Output the [x, y] coordinate of the center of the cell containing the given text.  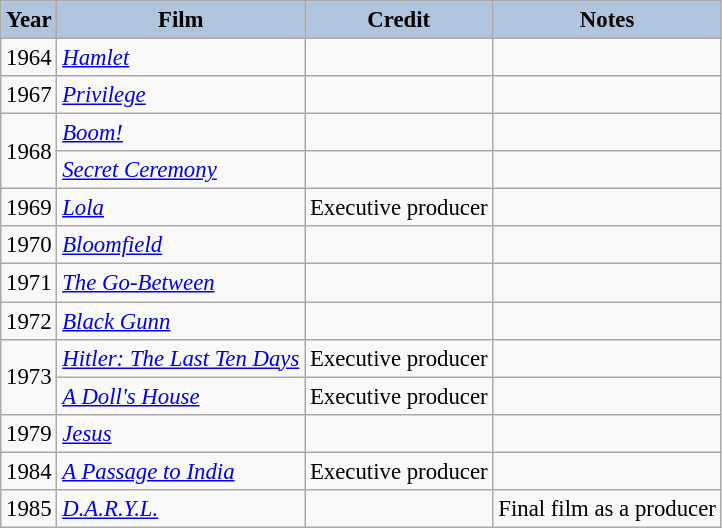
Final film as a producer [607, 509]
Secret Ceremony [181, 170]
Jesus [181, 433]
Privilege [181, 95]
1970 [29, 245]
1967 [29, 95]
D.A.R.Y.L. [181, 509]
The Go-Between [181, 283]
Credit [399, 20]
A Doll's House [181, 396]
1972 [29, 321]
Bloomfield [181, 245]
Film [181, 20]
Boom! [181, 133]
1971 [29, 283]
Notes [607, 20]
Year [29, 20]
1968 [29, 152]
1985 [29, 509]
Hitler: The Last Ten Days [181, 358]
1973 [29, 376]
1964 [29, 58]
Black Gunn [181, 321]
1979 [29, 433]
Lola [181, 208]
1984 [29, 471]
A Passage to India [181, 471]
1969 [29, 208]
Hamlet [181, 58]
